Search for the cell housing the specified text and yield its [X, Y] center coordinate. 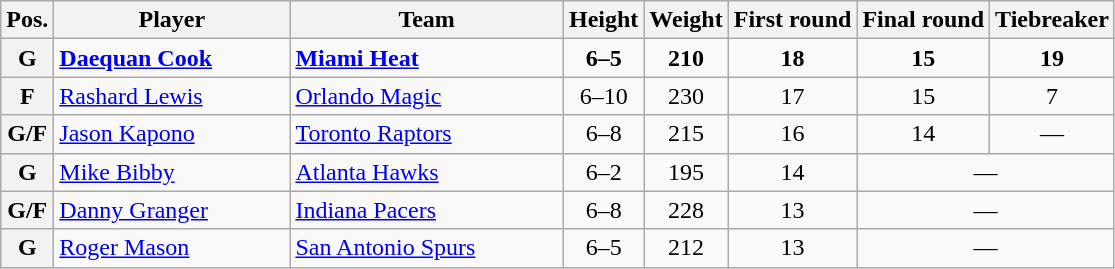
6–2 [603, 172]
Jason Kapono [172, 134]
Height [603, 20]
230 [686, 96]
17 [792, 96]
Weight [686, 20]
7 [1052, 96]
18 [792, 58]
Roger Mason [172, 248]
First round [792, 20]
Mike Bibby [172, 172]
Indiana Pacers [427, 210]
6–10 [603, 96]
Tiebreaker [1052, 20]
Rashard Lewis [172, 96]
215 [686, 134]
Danny Granger [172, 210]
Atlanta Hawks [427, 172]
19 [1052, 58]
San Antonio Spurs [427, 248]
Daequan Cook [172, 58]
228 [686, 210]
Final round [924, 20]
195 [686, 172]
212 [686, 248]
16 [792, 134]
Toronto Raptors [427, 134]
Miami Heat [427, 58]
F [28, 96]
Team [427, 20]
210 [686, 58]
Player [172, 20]
Orlando Magic [427, 96]
Pos. [28, 20]
